Output the [X, Y] coordinate of the center of the cell containing the given text.  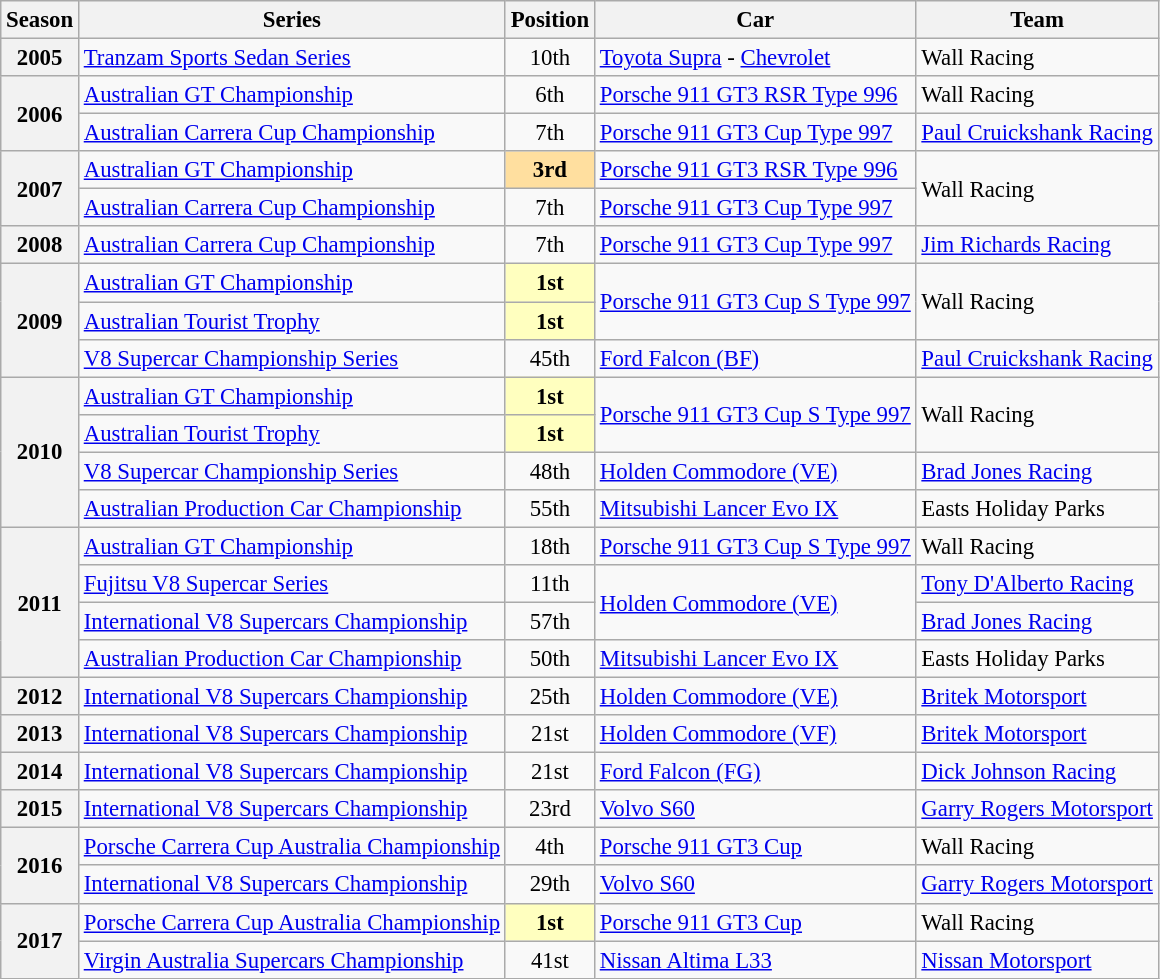
Dick Johnson Racing [1037, 772]
23rd [550, 809]
Fujitsu V8 Supercar Series [292, 584]
2017 [40, 940]
4th [550, 847]
2005 [40, 58]
2009 [40, 320]
2006 [40, 114]
Nissan Altima L33 [755, 960]
6th [550, 95]
Jim Richards Racing [1037, 245]
Nissan Motorsport [1037, 960]
Season [40, 20]
2016 [40, 866]
29th [550, 885]
2010 [40, 452]
Tony D'Alberto Racing [1037, 584]
18th [550, 546]
2011 [40, 602]
2014 [40, 772]
3rd [550, 170]
2013 [40, 734]
2012 [40, 697]
Position [550, 20]
Tranzam Sports Sedan Series [292, 58]
10th [550, 58]
Holden Commodore (VF) [755, 734]
55th [550, 509]
Car [755, 20]
Ford Falcon (FG) [755, 772]
48th [550, 471]
Team [1037, 20]
57th [550, 621]
Ford Falcon (BF) [755, 358]
Toyota Supra - Chevrolet [755, 58]
41st [550, 960]
45th [550, 358]
2015 [40, 809]
2007 [40, 188]
25th [550, 697]
Series [292, 20]
11th [550, 584]
50th [550, 659]
Virgin Australia Supercars Championship [292, 960]
2008 [40, 245]
